Output the (x, y) coordinate of the center of the cell containing the given text.  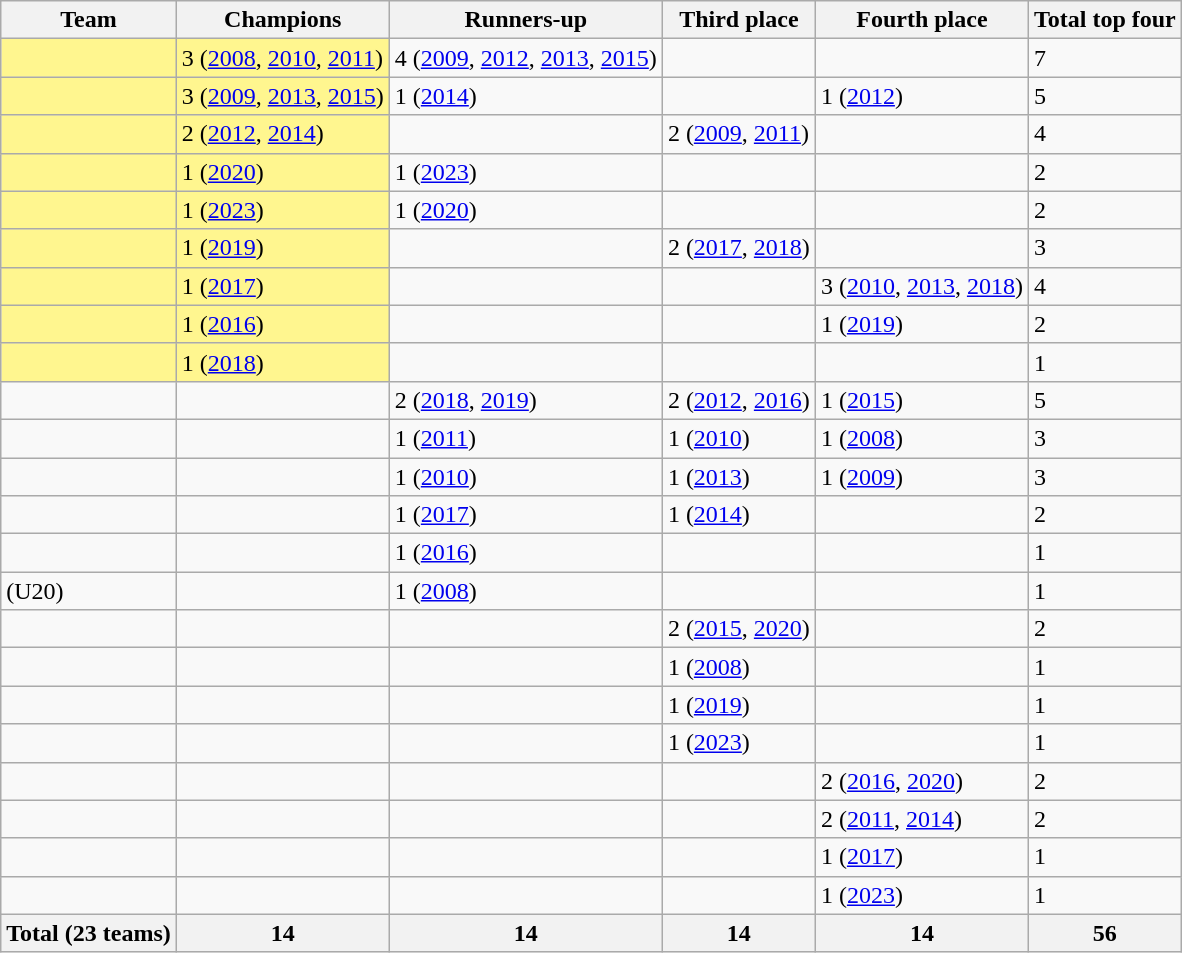
Champions (282, 20)
1 (2012) (922, 96)
2 (2015, 2020) (738, 629)
1 (2009) (922, 477)
1 (2015) (922, 400)
3 (2008, 2010, 2011) (282, 58)
Fourth place (922, 20)
Runners-up (526, 20)
2 (2016, 2020) (922, 781)
1 (2013) (738, 477)
7 (1104, 58)
3 (2009, 2013, 2015) (282, 96)
2 (2009, 2011) (738, 134)
1 (2018) (282, 362)
2 (2018, 2019) (526, 400)
2 (2011, 2014) (922, 819)
3 (2010, 2013, 2018) (922, 286)
2 (2017, 2018) (738, 248)
Team (89, 20)
Total top four (1104, 20)
2 (2012, 2014) (282, 134)
Total (23 teams) (89, 933)
56 (1104, 933)
4 (2009, 2012, 2013, 2015) (526, 58)
(U20) (89, 591)
2 (2012, 2016) (738, 400)
1 (2011) (526, 438)
Third place (738, 20)
